From the cell containing the given text, extract its center point as [X, Y] coordinate. 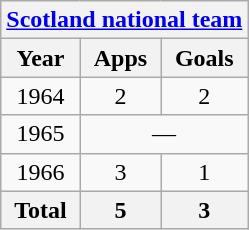
1965 [40, 134]
Scotland national team [124, 20]
Year [40, 58]
1966 [40, 172]
Goals [204, 58]
1 [204, 172]
1964 [40, 96]
— [164, 134]
5 [120, 210]
Apps [120, 58]
Total [40, 210]
